Return the [x, y] coordinate for the center point of the cell that contains the specified text.  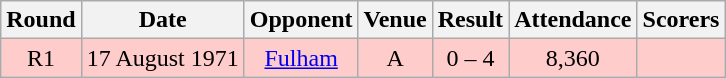
R1 [41, 58]
Fulham [301, 58]
Attendance [573, 20]
17 August 1971 [162, 58]
Date [162, 20]
A [395, 58]
Round [41, 20]
Scorers [681, 20]
Opponent [301, 20]
8,360 [573, 58]
Venue [395, 20]
0 – 4 [470, 58]
Result [470, 20]
